Return the (X, Y) coordinate for the center point of the cell that contains the specified text.  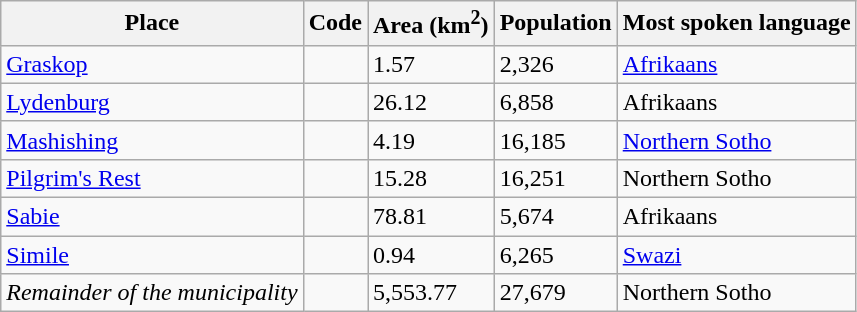
Sabie (152, 217)
27,679 (556, 293)
Mashishing (152, 140)
Graskop (152, 64)
Swazi (736, 255)
16,185 (556, 140)
Pilgrim's Rest (152, 178)
Most spoken language (736, 24)
Remainder of the municipality (152, 293)
Simile (152, 255)
26.12 (432, 102)
Area (km2) (432, 24)
Population (556, 24)
15.28 (432, 178)
1.57 (432, 64)
Place (152, 24)
16,251 (556, 178)
78.81 (432, 217)
6,265 (556, 255)
6,858 (556, 102)
5,674 (556, 217)
4.19 (432, 140)
Code (335, 24)
2,326 (556, 64)
0.94 (432, 255)
Lydenburg (152, 102)
5,553.77 (432, 293)
